Identify which cell holds the provided text, then report its [x, y] central coordinate. 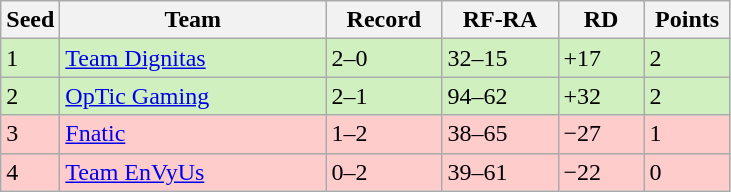
Fnatic [193, 134]
−22 [601, 172]
1–2 [384, 134]
39–61 [500, 172]
+17 [601, 58]
32–15 [500, 58]
94–62 [500, 96]
RF-RA [500, 20]
0–2 [384, 172]
RD [601, 20]
2–0 [384, 58]
−27 [601, 134]
Team [193, 20]
4 [30, 172]
Points [687, 20]
38–65 [500, 134]
+32 [601, 96]
2–1 [384, 96]
OpTic Gaming [193, 96]
Team Dignitas [193, 58]
3 [30, 134]
Seed [30, 20]
Record [384, 20]
Team EnVyUs [193, 172]
0 [687, 172]
